Search for the cell housing the specified text and yield its (x, y) center coordinate. 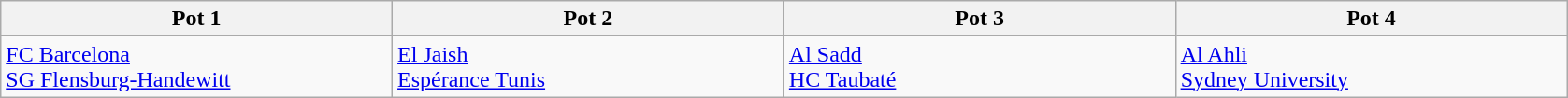
Pot 4 (1371, 19)
Al Ahli Sydney University (1371, 67)
El Jaish Espérance Tunis (589, 67)
Pot 2 (589, 19)
Al Sadd HC Taubaté (980, 67)
Pot 3 (980, 19)
FC Barcelona SG Flensburg-Handewitt (196, 67)
Pot 1 (196, 19)
